Identify which cell holds the provided text, then report its (x, y) central coordinate. 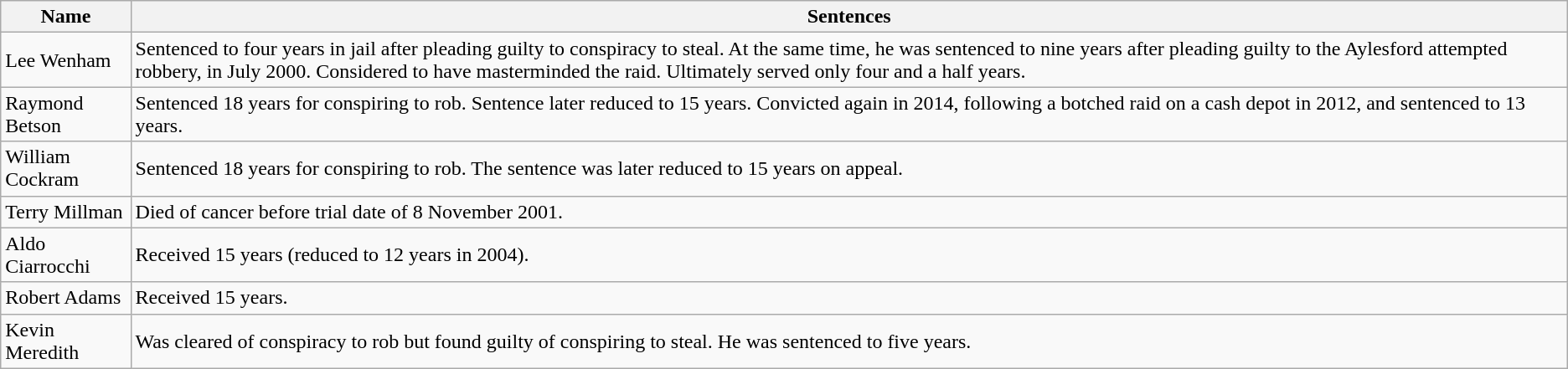
Robert Adams (65, 298)
Aldo Ciarrocchi (65, 254)
William Cockram (65, 169)
Sentences (849, 17)
Sentenced 18 years for conspiring to rob. The sentence was later reduced to 15 years on appeal. (849, 169)
Received 15 years (reduced to 12 years in 2004). (849, 254)
Was cleared of conspiracy to rob but found guilty of conspiring to steal. He was sentenced to five years. (849, 341)
Kevin Meredith (65, 341)
Received 15 years. (849, 298)
Raymond Betson (65, 114)
Lee Wenham (65, 60)
Terry Millman (65, 212)
Name (65, 17)
Died of cancer before trial date of 8 November 2001. (849, 212)
